Detect which cell encompasses the target text, then output its (x, y) center coordinate. 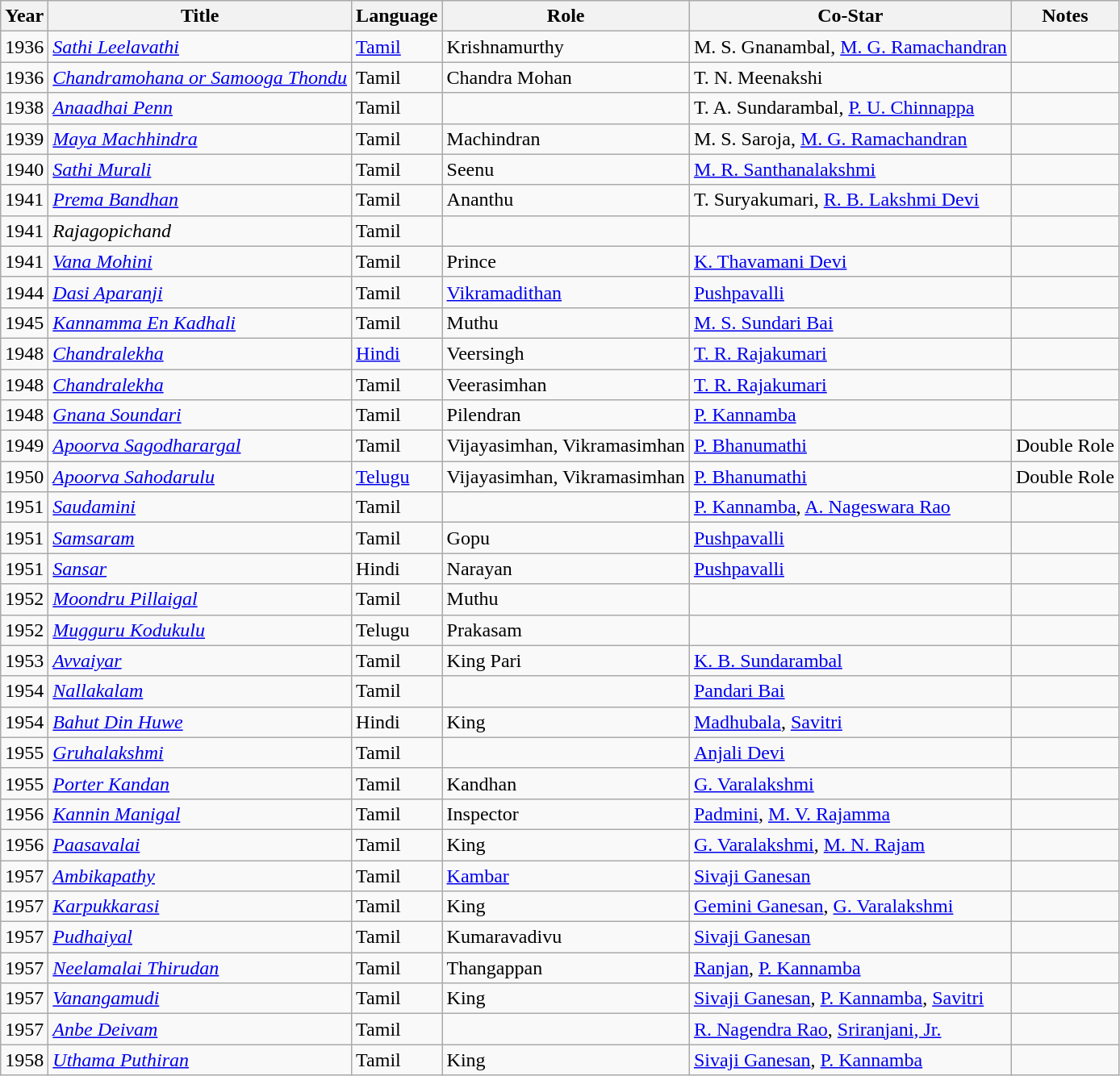
Kannamma En Kadhali (200, 323)
M. S. Sundari Bai (850, 323)
Veersingh (566, 353)
M. S. Gnanambal, M. G. Ramachandran (850, 47)
Uthama Puthiran (200, 1060)
Sivaji Ganesan, P. Kannamba (850, 1060)
Nallakalam (200, 691)
Vikramadithan (566, 292)
Seenu (566, 169)
Vana Mohini (200, 261)
Moondru Pillaigal (200, 599)
Chandra Mohan (566, 77)
Anbe Deivam (200, 1029)
Neelamalai Thirudan (200, 968)
Gopu (566, 538)
Avvaiyar (200, 661)
Pandari Bai (850, 691)
1950 (24, 477)
1958 (24, 1060)
T. N. Meenakshi (850, 77)
Vanangamudi (200, 999)
Language (397, 16)
Ananthu (566, 200)
G. Varalakshmi, M. N. Rajam (850, 845)
Co-Star (850, 16)
R. Nagendra Rao, Sriranjani, Jr. (850, 1029)
1945 (24, 323)
Inspector (566, 814)
Anjali Devi (850, 753)
Maya Machhindra (200, 139)
Prakasam (566, 630)
T. A. Sundarambal, P. U. Chinnappa (850, 108)
King Pari (566, 661)
Dasi Aparanji (200, 292)
Title (200, 16)
Thangappan (566, 968)
Kumaravadivu (566, 937)
Narayan (566, 569)
1938 (24, 108)
Year (24, 16)
Pudhaiyal (200, 937)
Bahut Din Huwe (200, 722)
Pilendran (566, 415)
Role (566, 16)
Samsaram (200, 538)
T. Suryakumari, R. B. Lakshmi Devi (850, 200)
Notes (1065, 16)
Kambar (566, 875)
Sivaji Ganesan, P. Kannamba, Savitri (850, 999)
K. B. Sundarambal (850, 661)
P. Kannamba, A. Nageswara Rao (850, 507)
Paasavalai (200, 845)
Kannin Manigal (200, 814)
Gruhalakshmi (200, 753)
Ambikapathy (200, 875)
Padmini, M. V. Rajamma (850, 814)
Sansar (200, 569)
Krishnamurthy (566, 47)
Chandramohana or Samooga Thondu (200, 77)
M. S. Saroja, M. G. Ramachandran (850, 139)
P. Kannamba (850, 415)
Porter Kandan (200, 783)
Apoorva Sahodarulu (200, 477)
1949 (24, 446)
M. R. Santhanalakshmi (850, 169)
1944 (24, 292)
Sathi Murali (200, 169)
1953 (24, 661)
Prince (566, 261)
Karpukkarasi (200, 907)
G. Varalakshmi (850, 783)
Prema Bandhan (200, 200)
1940 (24, 169)
Apoorva Sagodharargal (200, 446)
Veerasimhan (566, 385)
Rajagopichand (200, 231)
K. Thavamani Devi (850, 261)
1939 (24, 139)
Anaadhai Penn (200, 108)
Madhubala, Savitri (850, 722)
Machindran (566, 139)
Ranjan, P. Kannamba (850, 968)
Kandhan (566, 783)
Gemini Ganesan, G. Varalakshmi (850, 907)
Saudamini (200, 507)
Sathi Leelavathi (200, 47)
Gnana Soundari (200, 415)
Mugguru Kodukulu (200, 630)
